Return the (X, Y) coordinate for the center point of the cell that contains the specified text.  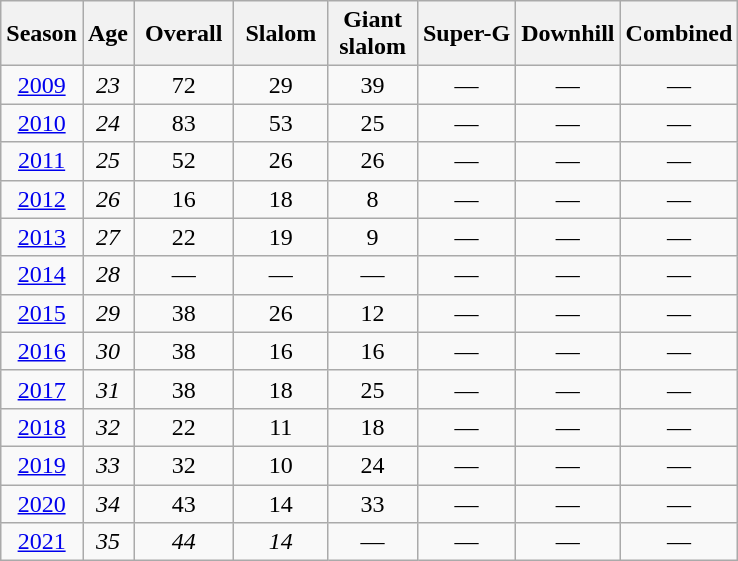
Overall (184, 34)
2020 (42, 503)
2015 (42, 313)
Super-G (466, 34)
43 (184, 503)
Season (42, 34)
11 (281, 427)
23 (108, 85)
52 (184, 161)
34 (108, 503)
2014 (42, 275)
28 (108, 275)
Giant slalom (373, 34)
2009 (42, 85)
35 (108, 542)
8 (373, 199)
2010 (42, 123)
53 (281, 123)
9 (373, 237)
2019 (42, 465)
31 (108, 389)
Slalom (281, 34)
27 (108, 237)
Downhill (568, 34)
12 (373, 313)
2017 (42, 389)
30 (108, 351)
2016 (42, 351)
2018 (42, 427)
2012 (42, 199)
2021 (42, 542)
39 (373, 85)
Combined (679, 34)
10 (281, 465)
Age (108, 34)
2013 (42, 237)
2011 (42, 161)
19 (281, 237)
44 (184, 542)
83 (184, 123)
72 (184, 85)
